Capture the cell that displays the provided text and extract its [X, Y] central coordinate. 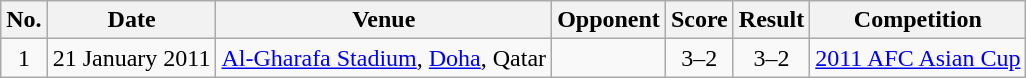
1 [24, 58]
Competition [918, 20]
Venue [384, 20]
Date [132, 20]
No. [24, 20]
2011 AFC Asian Cup [918, 58]
21 January 2011 [132, 58]
Opponent [609, 20]
Al-Gharafa Stadium, Doha, Qatar [384, 58]
Score [699, 20]
Result [771, 20]
